Locate the cell with the specified text and output its [x, y] center coordinate. 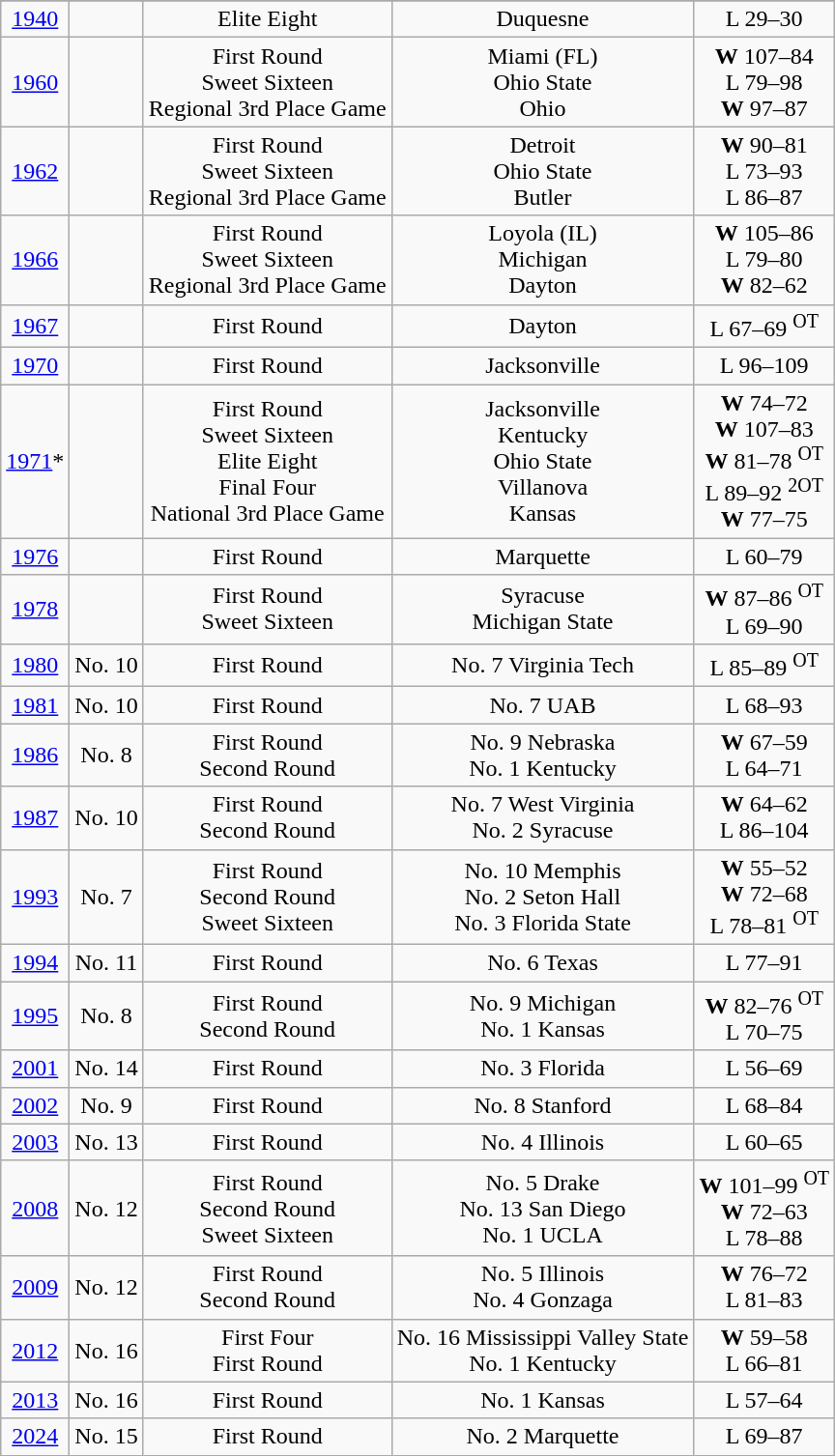
2001 [35, 1069]
JacksonvilleKentuckyOhio StateVillanovaKansas [543, 462]
DetroitOhio StateButler [543, 171]
1980 [35, 665]
W 76–72L 81–83 [764, 1287]
2012 [35, 1351]
1976 [35, 557]
L 77–91 [764, 963]
No. 5 IllinoisNo. 4 Gonzaga [543, 1287]
No. 3 Florida [543, 1069]
L 68–84 [764, 1105]
W 67–59L 64–71 [764, 756]
1967 [35, 327]
1971* [35, 462]
No. 9 MichiganNo. 1 Kansas [543, 1016]
W 105–86L 79–80W 82–62 [764, 260]
No. 1 Kansas [543, 1400]
No. 9 NebraskaNo. 1 Kentucky [543, 756]
L 69–87 [764, 1437]
W 101–99 OTW 72–63L 78–88 [764, 1208]
L 60–79 [764, 557]
1993 [35, 897]
No. 5 DrakeNo. 13 San DiegoNo. 1 UCLA [543, 1208]
L 67–69 OT [764, 327]
2024 [35, 1437]
No. 4 Illinois [543, 1142]
No. 10 MemphisNo. 2 Seton HallNo. 3 Florida State [543, 897]
L 56–69 [764, 1069]
1962 [35, 171]
Duquesne [543, 19]
1966 [35, 260]
L 96–109 [764, 366]
L 29–30 [764, 19]
Jacksonville [543, 366]
First FourFirst Round [267, 1351]
W 64–62L 86–104 [764, 817]
No. 14 [106, 1069]
1960 [35, 82]
No. 9 [106, 1105]
2013 [35, 1400]
2009 [35, 1287]
Miami (FL)Ohio StateOhio [543, 82]
W 82–76 OTL 70–75 [764, 1016]
Loyola (IL)MichiganDayton [543, 260]
Elite Eight [267, 19]
1987 [35, 817]
First RoundSweet SixteenElite EightFinal FourNational 3rd Place Game [267, 462]
1994 [35, 963]
1978 [35, 610]
No. 11 [106, 963]
L 57–64 [764, 1400]
L 85–89 OT [764, 665]
SyracuseMichigan State [543, 610]
No. 6 Texas [543, 963]
No. 16 Mississippi Valley StateNo. 1 Kentucky [543, 1351]
No. 15 [106, 1437]
W 74–72W 107–83W 81–78 OTL 89–92 2OTW 77–75 [764, 462]
First RoundSweet Sixteen [267, 610]
L 68–93 [764, 705]
No. 2 Marquette [543, 1437]
W 59–58L 66–81 [764, 1351]
W 90–81L 73–93L 86–87 [764, 171]
No. 13 [106, 1142]
1981 [35, 705]
1995 [35, 1016]
No. 7 West VirginiaNo. 2 Syracuse [543, 817]
1986 [35, 756]
Dayton [543, 327]
2003 [35, 1142]
W 107–84L 79–98W 97–87 [764, 82]
No. 7 Virginia Tech [543, 665]
1940 [35, 19]
No. 7 [106, 897]
1970 [35, 366]
W 87–86 OTL 69–90 [764, 610]
No. 8 Stanford [543, 1105]
W 55–52W 72–68L 78–81 OT [764, 897]
2008 [35, 1208]
L 60–65 [764, 1142]
No. 7 UAB [543, 705]
2002 [35, 1105]
Marquette [543, 557]
